Locate the cell with the specified text and output its (x, y) center coordinate. 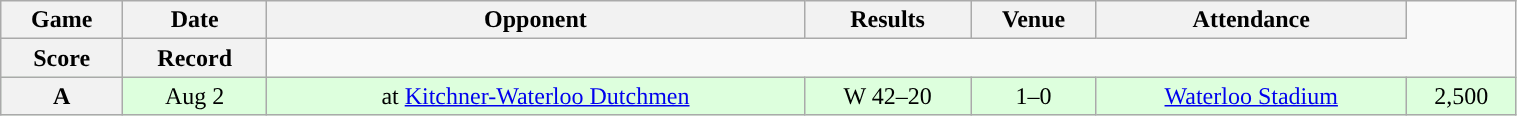
Opponent (536, 20)
2,500 (1461, 96)
A (62, 96)
1–0 (1034, 96)
Game (62, 20)
Date (195, 20)
W 42–20 (888, 96)
Score (62, 58)
Aug 2 (195, 96)
Record (195, 58)
at Kitchner-Waterloo Dutchmen (536, 96)
Results (888, 20)
Venue (1034, 20)
Attendance (1251, 20)
Waterloo Stadium (1251, 96)
